From the cell containing the given text, extract its center point as (x, y) coordinate. 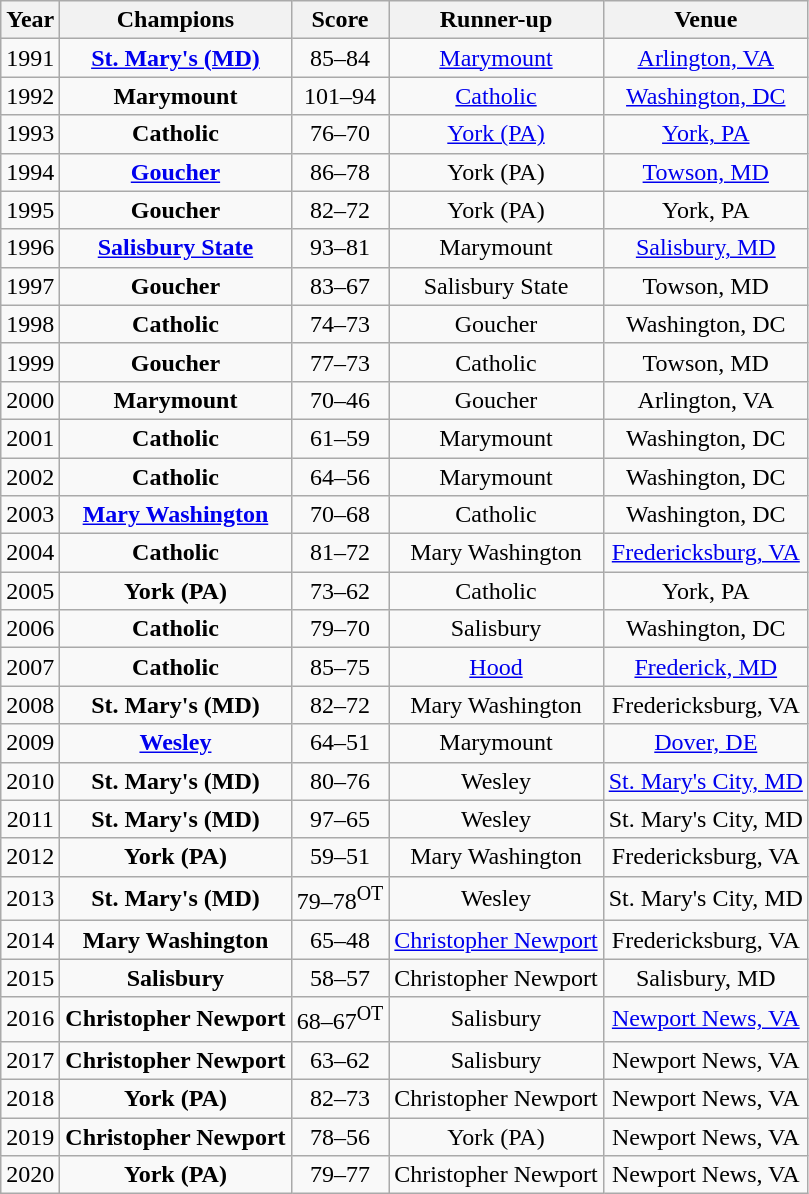
1993 (30, 134)
2005 (30, 591)
78–56 (340, 1137)
101–94 (340, 96)
Runner-up (496, 20)
70–68 (340, 515)
70–46 (340, 400)
82–73 (340, 1098)
2000 (30, 400)
Hood (496, 667)
2017 (30, 1060)
2011 (30, 819)
Year (30, 20)
1992 (30, 96)
79–77 (340, 1175)
2006 (30, 629)
64–51 (340, 743)
2015 (30, 978)
65–48 (340, 940)
79–78OT (340, 898)
2004 (30, 553)
2008 (30, 705)
93–81 (340, 248)
63–62 (340, 1060)
1997 (30, 286)
81–72 (340, 553)
2019 (30, 1137)
64–56 (340, 477)
2003 (30, 515)
2020 (30, 1175)
68–67OT (340, 1020)
1995 (30, 210)
2016 (30, 1020)
76–70 (340, 134)
Champions (176, 20)
2002 (30, 477)
2018 (30, 1098)
2010 (30, 781)
2001 (30, 438)
85–84 (340, 58)
85–75 (340, 667)
1999 (30, 362)
Venue (706, 20)
Dover, DE (706, 743)
86–78 (340, 172)
2013 (30, 898)
80–76 (340, 781)
77–73 (340, 362)
2007 (30, 667)
97–65 (340, 819)
61–59 (340, 438)
1996 (30, 248)
83–67 (340, 286)
1998 (30, 324)
Frederick, MD (706, 667)
79–70 (340, 629)
2014 (30, 940)
1991 (30, 58)
59–51 (340, 857)
58–57 (340, 978)
2012 (30, 857)
Score (340, 20)
2009 (30, 743)
1994 (30, 172)
74–73 (340, 324)
73–62 (340, 591)
